Locate the cell with the specified text and output its (x, y) center coordinate. 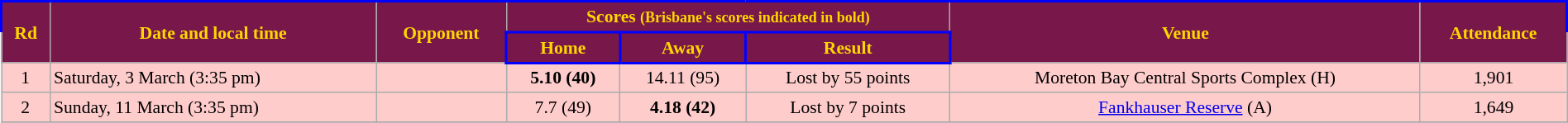
2 (26, 108)
14.11 (95) (682, 78)
Moreton Bay Central Sports Complex (H) (1186, 78)
Attendance (1494, 32)
Date and local time (213, 32)
Venue (1186, 32)
5.10 (40) (562, 78)
7.7 (49) (562, 108)
Sunday, 11 March (3:35 pm) (213, 108)
Home (562, 48)
1,649 (1494, 108)
Saturday, 3 March (3:35 pm) (213, 78)
Lost by 7 points (849, 108)
1 (26, 78)
Rd (26, 32)
Away (682, 48)
Lost by 55 points (849, 78)
Scores (Brisbane's scores indicated in bold) (728, 17)
Fankhauser Reserve (A) (1186, 108)
Result (849, 48)
4.18 (42) (682, 108)
1,901 (1494, 78)
Opponent (442, 32)
